Provide the (x, y) coordinate of the cell's center where the given text is located.  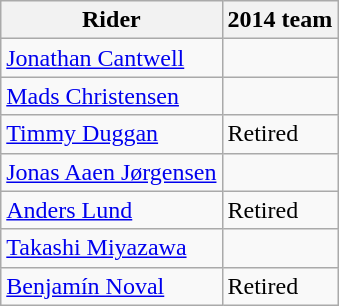
Rider (112, 20)
Timmy Duggan (112, 134)
2014 team (280, 20)
Benjamín Noval (112, 286)
Jonas Aaen Jørgensen (112, 172)
Jonathan Cantwell (112, 58)
Takashi Miyazawa (112, 248)
Anders Lund (112, 210)
Mads Christensen (112, 96)
